Find where the given text appears and provide that cell's center as (x, y) coordinate. 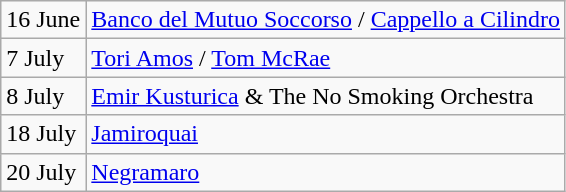
Jamiroquai (326, 134)
Tori Amos / Tom McRae (326, 58)
Negramaro (326, 172)
Banco del Mutuo Soccorso / Cappello a Cilindro (326, 20)
8 July (44, 96)
20 July (44, 172)
Emir Kusturica & The No Smoking Orchestra (326, 96)
18 July (44, 134)
16 June (44, 20)
7 July (44, 58)
